Find where the given text appears and provide that cell's center as (x, y) coordinate. 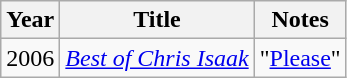
"Please" (300, 58)
Year (30, 20)
2006 (30, 58)
Best of Chris Isaak (157, 58)
Notes (300, 20)
Title (157, 20)
